Pinpoint the cell where the given text exists, returning its (X, Y) midpoint coordinate. 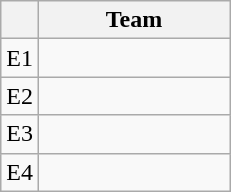
E4 (20, 172)
Team (134, 20)
E2 (20, 96)
E3 (20, 134)
E1 (20, 58)
